Scan for the cell matching the given text and deliver its (X, Y) coordinate at center. 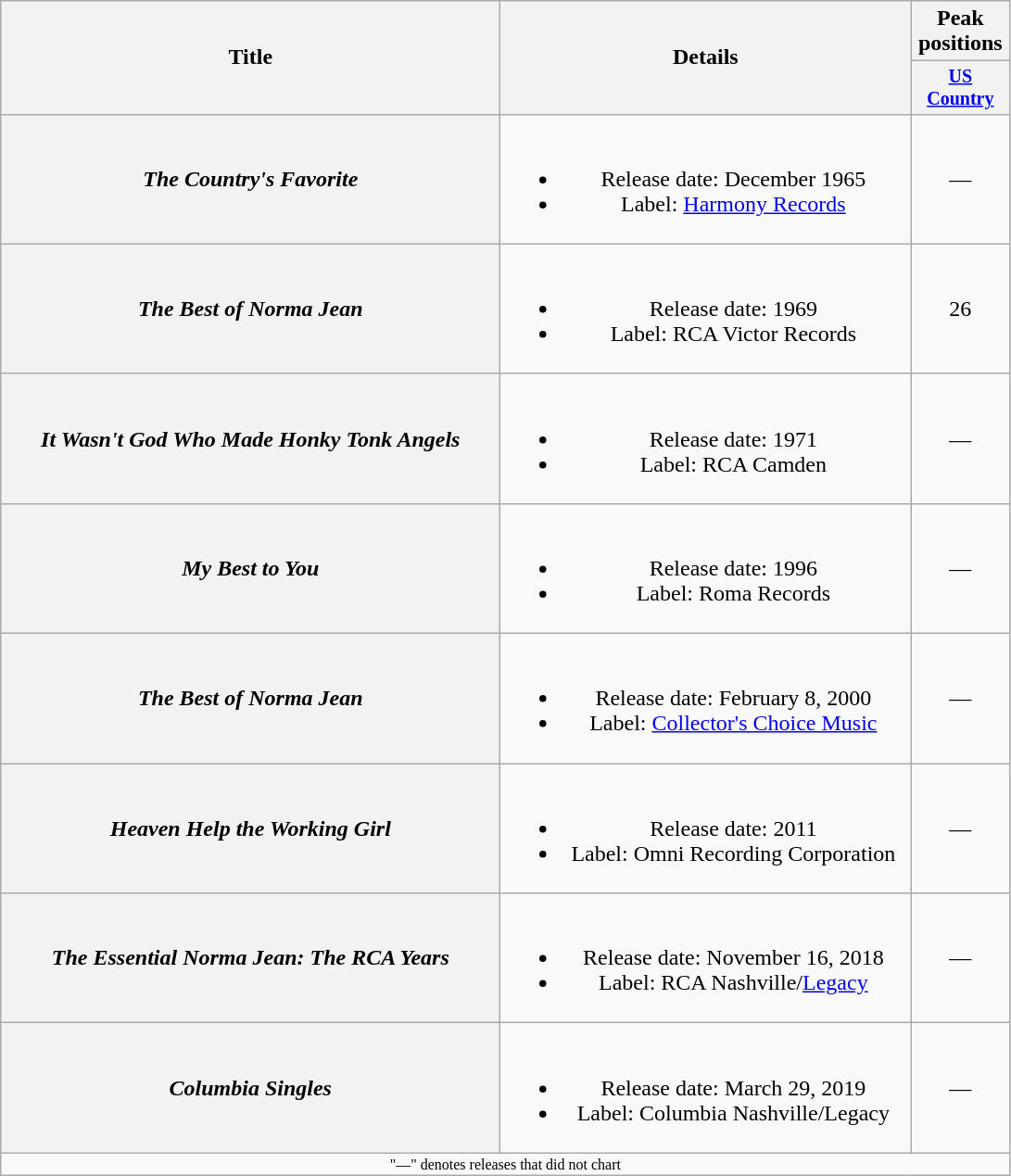
Columbia Singles (250, 1088)
The Essential Norma Jean: The RCA Years (250, 958)
Title (250, 57)
My Best to You (250, 568)
US Country (960, 87)
Heaven Help the Working Girl (250, 828)
Peak positions (960, 32)
Release date: December 1965Label: Harmony Records (706, 179)
The Country's Favorite (250, 179)
26 (960, 309)
Release date: November 16, 2018Label: RCA Nashville/Legacy (706, 958)
Release date: 1969Label: RCA Victor Records (706, 309)
Release date: 1971Label: RCA Camden (706, 438)
Release date: March 29, 2019Label: Columbia Nashville/Legacy (706, 1088)
"—" denotes releases that did not chart (506, 1164)
Release date: February 8, 2000Label: Collector's Choice Music (706, 699)
It Wasn't God Who Made Honky Tonk Angels (250, 438)
Details (706, 57)
Release date: 1996Label: Roma Records (706, 568)
Release date: 2011Label: Omni Recording Corporation (706, 828)
